Determine the (X, Y) coordinate at the center of the cell enclosing the given text.  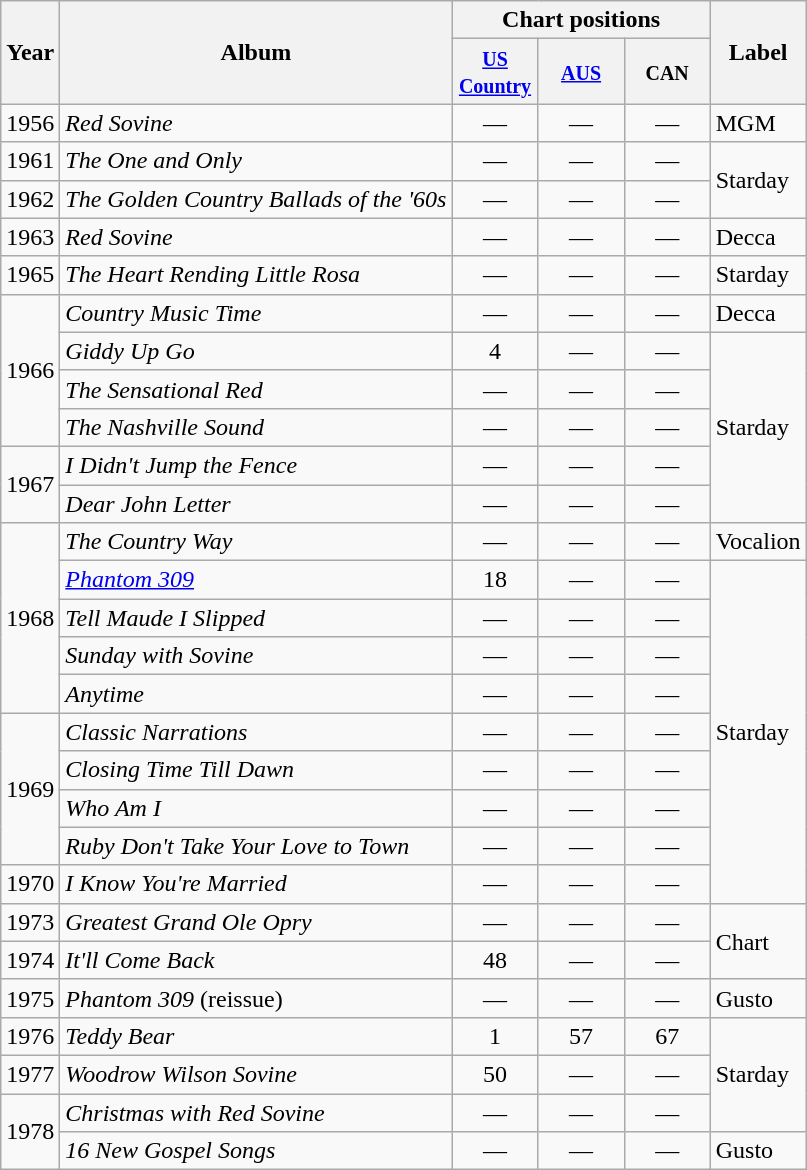
Anytime (256, 694)
I Know You're Married (256, 884)
Dear John Letter (256, 503)
1966 (30, 370)
4 (495, 351)
The One and Only (256, 161)
1 (495, 1036)
Chart (758, 941)
Greatest Grand Ole Opry (256, 922)
Christmas with Red Sovine (256, 1113)
1963 (30, 237)
US Country (495, 72)
I Didn't Jump the Fence (256, 465)
1965 (30, 275)
1977 (30, 1074)
16 New Gospel Songs (256, 1151)
1978 (30, 1132)
18 (495, 580)
1956 (30, 123)
48 (495, 960)
The Heart Rending Little Rosa (256, 275)
Who Am I (256, 808)
Year (30, 52)
1970 (30, 884)
Teddy Bear (256, 1036)
Classic Narrations (256, 732)
Phantom 309 (256, 580)
1976 (30, 1036)
Giddy Up Go (256, 351)
The Country Way (256, 542)
57 (581, 1036)
67 (667, 1036)
The Golden Country Ballads of the '60s (256, 199)
1967 (30, 484)
1961 (30, 161)
Country Music Time (256, 313)
AUS (581, 72)
Album (256, 52)
Tell Maude I Slipped (256, 618)
1975 (30, 998)
Vocalion (758, 542)
1974 (30, 960)
The Sensational Red (256, 389)
The Nashville Sound (256, 427)
Ruby Don't Take Your Love to Town (256, 846)
1962 (30, 199)
Chart positions (581, 20)
MGM (758, 123)
It'll Come Back (256, 960)
1968 (30, 618)
50 (495, 1074)
Woodrow Wilson Sovine (256, 1074)
1969 (30, 789)
1973 (30, 922)
Phantom 309 (reissue) (256, 998)
Closing Time Till Dawn (256, 770)
Label (758, 52)
CAN (667, 72)
Sunday with Sovine (256, 656)
